Locate the cell with the specified text and output its [X, Y] center coordinate. 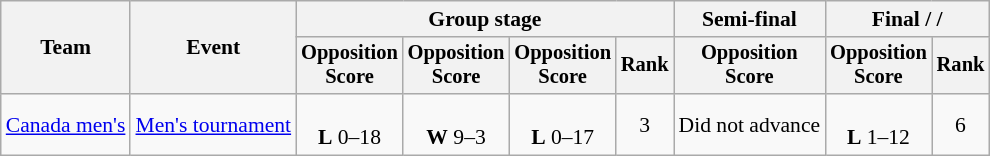
Semi-final [750, 19]
3 [645, 124]
Did not advance [750, 124]
L 1–12 [878, 124]
Group stage [484, 19]
Team [66, 48]
Final / / [907, 19]
W 9–3 [456, 124]
Canada men's [66, 124]
Men's tournament [213, 124]
L 0–17 [562, 124]
Event [213, 48]
L 0–18 [350, 124]
6 [961, 124]
